Determine the [X, Y] coordinate at the center of the cell enclosing the given text.  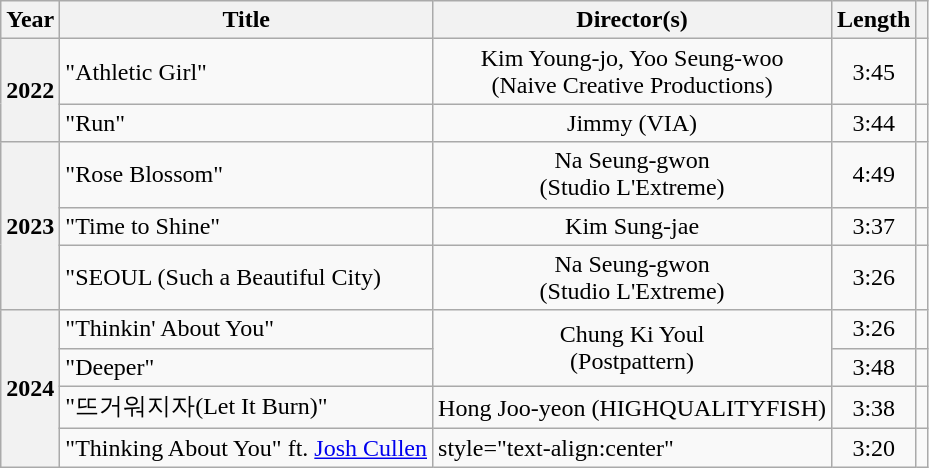
Hong Joo-yeon (HIGHQUALITYFISH) [632, 408]
4:49 [874, 174]
3:44 [874, 123]
2023 [30, 226]
Jimmy (VIA) [632, 123]
3:48 [874, 367]
"뜨거워지자(Let It Burn)" [246, 408]
"Athletic Girl" [246, 72]
2022 [30, 90]
3:45 [874, 72]
"Run" [246, 123]
"Rose Blossom" [246, 174]
"Time to Shine" [246, 226]
"Thinkin' About You" [246, 329]
"Thinking About You" ft. Josh Cullen [246, 448]
Chung Ki Youl(Postpattern) [632, 348]
Year [30, 20]
3:20 [874, 448]
Title [246, 20]
Kim Sung-jae [632, 226]
"SEOUL (Such a Beautiful City) [246, 278]
style="text-align:center" [632, 448]
2024 [30, 388]
3:38 [874, 408]
3:37 [874, 226]
Director(s) [632, 20]
Length [874, 20]
"Deeper" [246, 367]
Kim Young-jo, Yoo Seung-woo(Naive Creative Productions) [632, 72]
